Return (X, Y) of the center of cell containing provided text 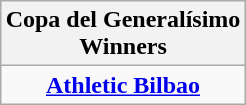
Athletic Bilbao (123, 85)
Copa del GeneralísimoWinners (123, 34)
